Output the (X, Y) coordinate of the center of the cell containing the given text.  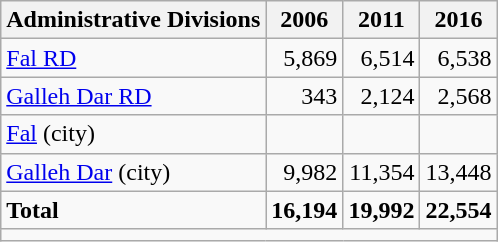
5,869 (304, 58)
Fal RD (134, 58)
2006 (304, 20)
Galleh Dar (city) (134, 172)
6,514 (382, 58)
2,568 (458, 96)
9,982 (304, 172)
13,448 (458, 172)
22,554 (458, 210)
2011 (382, 20)
19,992 (382, 210)
6,538 (458, 58)
2016 (458, 20)
Galleh Dar RD (134, 96)
Administrative Divisions (134, 20)
2,124 (382, 96)
343 (304, 96)
11,354 (382, 172)
16,194 (304, 210)
Fal (city) (134, 134)
Total (134, 210)
